Pinpoint the cell where the given text exists, returning its (x, y) midpoint coordinate. 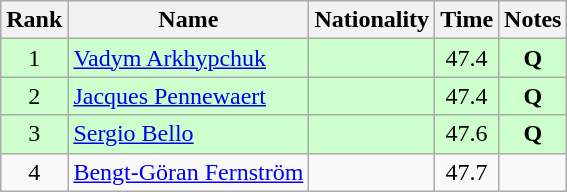
2 (34, 96)
47.7 (467, 172)
Sergio Bello (188, 134)
3 (34, 134)
Jacques Pennewaert (188, 96)
Time (467, 20)
Nationality (372, 20)
Notes (533, 20)
4 (34, 172)
Bengt-Göran Fernström (188, 172)
47.6 (467, 134)
Vadym Arkhypchuk (188, 58)
1 (34, 58)
Name (188, 20)
Rank (34, 20)
